Detect which cell encompasses the target text, then output its (x, y) center coordinate. 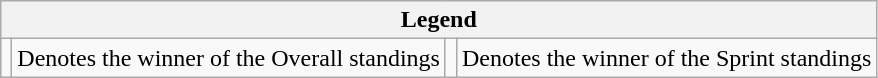
Denotes the winner of the Overall standings (229, 58)
Legend (439, 20)
Denotes the winner of the Sprint standings (666, 58)
